Output the [x, y] coordinate of the center of the cell containing the given text.  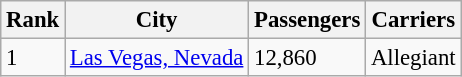
Las Vegas, Nevada [157, 58]
Rank [33, 20]
City [157, 20]
12,860 [308, 58]
1 [33, 58]
Carriers [414, 20]
Passengers [308, 20]
Allegiant [414, 58]
